For the text-containing cell, return its midpoint in [x, y] coordinate format. 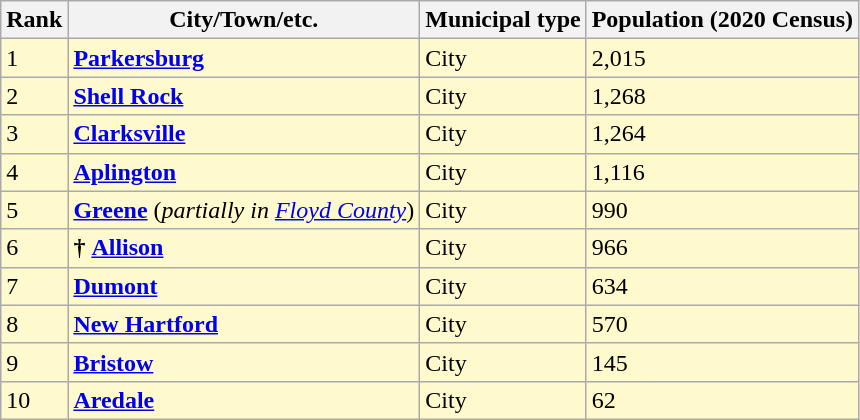
634 [722, 286]
7 [34, 286]
6 [34, 248]
Municipal type [503, 20]
2,015 [722, 58]
1 [34, 58]
City/Town/etc. [244, 20]
145 [722, 362]
9 [34, 362]
62 [722, 400]
966 [722, 248]
Rank [34, 20]
10 [34, 400]
Aredale [244, 400]
1,264 [722, 134]
New Hartford [244, 324]
Aplington [244, 172]
5 [34, 210]
3 [34, 134]
2 [34, 96]
Dumont [244, 286]
Population (2020 Census) [722, 20]
Bristow [244, 362]
† Allison [244, 248]
570 [722, 324]
1,268 [722, 96]
Clarksville [244, 134]
4 [34, 172]
Greene (partially in Floyd County) [244, 210]
Parkersburg [244, 58]
8 [34, 324]
Shell Rock [244, 96]
990 [722, 210]
1,116 [722, 172]
